Pinpoint the cell where the given text exists, returning its (X, Y) midpoint coordinate. 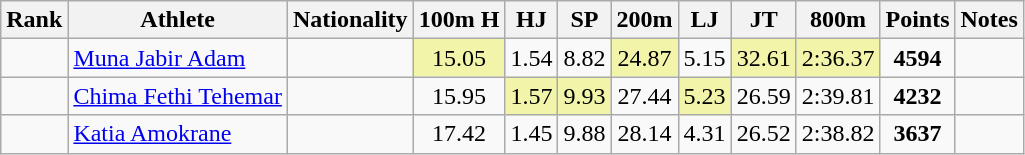
5.23 (704, 96)
4.31 (704, 134)
32.61 (764, 58)
15.95 (459, 96)
Points (918, 20)
800m (838, 20)
Notes (989, 20)
26.52 (764, 134)
SP (584, 20)
9.93 (584, 96)
8.82 (584, 58)
Katia Amokrane (178, 134)
3637 (918, 134)
JT (764, 20)
Nationality (350, 20)
15.05 (459, 58)
1.57 (532, 96)
1.54 (532, 58)
Rank (34, 20)
4232 (918, 96)
100m H (459, 20)
28.14 (644, 134)
Muna Jabir Adam (178, 58)
4594 (918, 58)
27.44 (644, 96)
1.45 (532, 134)
2:39.81 (838, 96)
Chima Fethi Tehemar (178, 96)
LJ (704, 20)
2:36.37 (838, 58)
17.42 (459, 134)
26.59 (764, 96)
9.88 (584, 134)
Athlete (178, 20)
24.87 (644, 58)
2:38.82 (838, 134)
5.15 (704, 58)
200m (644, 20)
HJ (532, 20)
